For the text-containing cell, return its midpoint in [x, y] coordinate format. 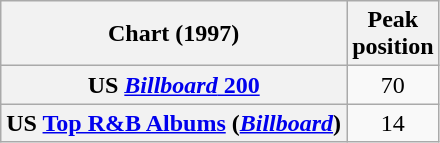
US Top R&B Albums (Billboard) [174, 123]
70 [393, 85]
Peak position [393, 34]
14 [393, 123]
US Billboard 200 [174, 85]
Chart (1997) [174, 34]
